For the text-containing cell, return its midpoint in [x, y] coordinate format. 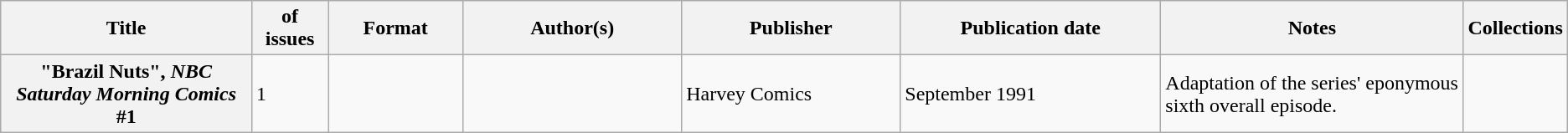
1 [290, 94]
Harvey Comics [791, 94]
Publisher [791, 28]
Collections [1515, 28]
"Brazil Nuts", NBC Saturday Morning Comics #1 [126, 94]
Title [126, 28]
of issues [290, 28]
Notes [1312, 28]
Format [395, 28]
September 1991 [1030, 94]
Publication date [1030, 28]
Adaptation of the series' eponymous sixth overall episode. [1312, 94]
Author(s) [573, 28]
